For the text-containing cell, return its midpoint in (x, y) coordinate format. 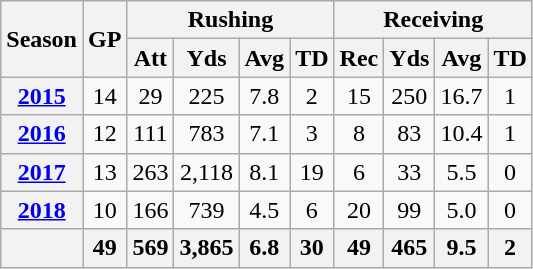
5.0 (462, 210)
Receiving (433, 20)
19 (312, 172)
29 (150, 96)
7.8 (264, 96)
9.5 (462, 248)
6.8 (264, 248)
465 (410, 248)
13 (104, 172)
Att (150, 58)
783 (206, 134)
14 (104, 96)
166 (150, 210)
3,865 (206, 248)
8 (359, 134)
2,118 (206, 172)
739 (206, 210)
250 (410, 96)
569 (150, 248)
33 (410, 172)
30 (312, 248)
4.5 (264, 210)
10.4 (462, 134)
8.1 (264, 172)
2016 (42, 134)
Season (42, 39)
20 (359, 210)
12 (104, 134)
263 (150, 172)
Rec (359, 58)
5.5 (462, 172)
2017 (42, 172)
16.7 (462, 96)
3 (312, 134)
Rushing (230, 20)
111 (150, 134)
2018 (42, 210)
83 (410, 134)
99 (410, 210)
GP (104, 39)
225 (206, 96)
7.1 (264, 134)
15 (359, 96)
10 (104, 210)
2015 (42, 96)
